Find where the given text appears and provide that cell's center as (X, Y) coordinate. 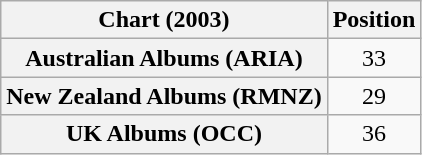
29 (374, 96)
Position (374, 20)
Chart (2003) (164, 20)
New Zealand Albums (RMNZ) (164, 96)
Australian Albums (ARIA) (164, 58)
36 (374, 134)
UK Albums (OCC) (164, 134)
33 (374, 58)
